Detect which cell encompasses the target text, then output its (x, y) center coordinate. 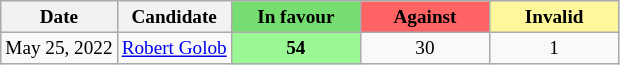
1 (554, 48)
Candidate (174, 17)
Robert Golob (174, 48)
54 (296, 48)
May 25, 2022 (59, 48)
30 (424, 48)
Invalid (554, 17)
Against (424, 17)
In favour (296, 17)
Date (59, 17)
